Capture the cell that displays the provided text and extract its (x, y) central coordinate. 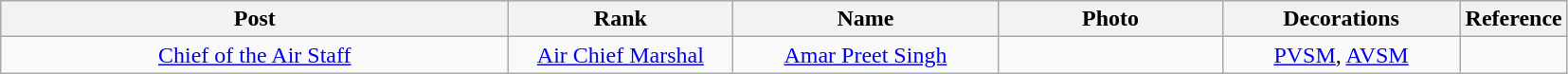
Name (866, 19)
PVSM, AVSM (1342, 55)
Decorations (1342, 19)
Air Chief Marshal (621, 55)
Amar Preet Singh (866, 55)
Photo (1110, 19)
Reference (1514, 19)
Chief of the Air Staff (255, 55)
Rank (621, 19)
Post (255, 19)
